Extract the [x, y] coordinate from the center of the cell holding the provided text.  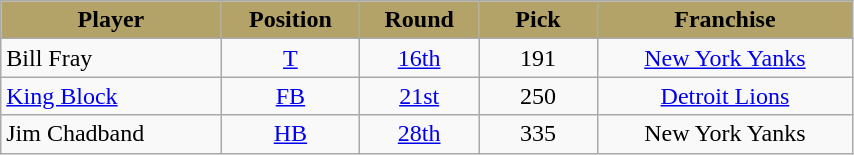
16th [420, 58]
Detroit Lions [724, 96]
250 [538, 96]
28th [420, 134]
FB [290, 96]
King Block [111, 96]
21st [420, 96]
Jim Chadband [111, 134]
Round [420, 20]
Pick [538, 20]
335 [538, 134]
Position [290, 20]
Bill Fray [111, 58]
HB [290, 134]
Franchise [724, 20]
191 [538, 58]
T [290, 58]
Player [111, 20]
